Identify which cell holds the provided text, then report its [X, Y] central coordinate. 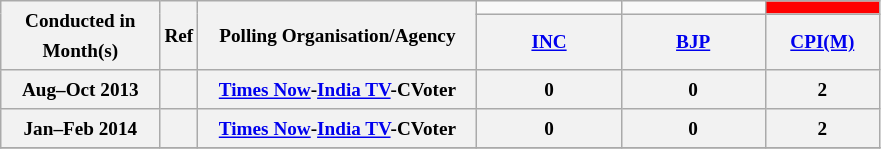
INC [549, 42]
Ref [179, 36]
Jan–Feb 2014 [80, 128]
Polling Organisation/Agency [338, 36]
Aug–Oct 2013 [80, 90]
CPI(M) [822, 42]
Conducted in Month(s) [80, 36]
BJP [693, 42]
